Output the (x, y) coordinate of the center of the cell containing the given text.  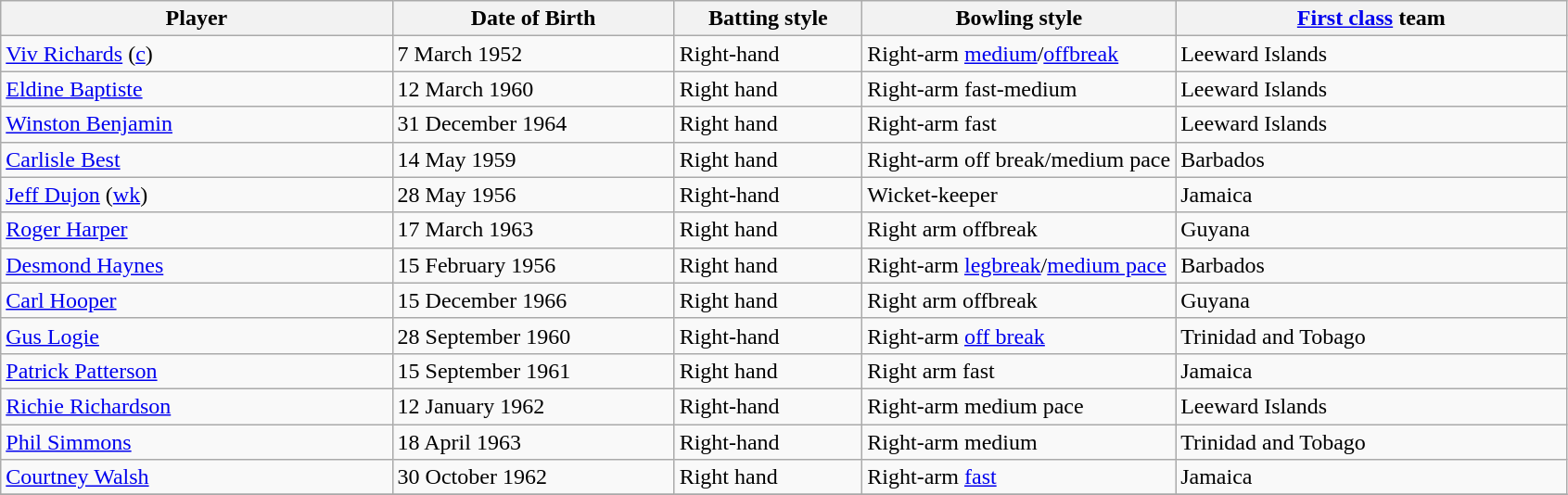
15 December 1966 (533, 300)
30 October 1962 (533, 477)
Richie Richardson (197, 406)
18 April 1963 (533, 442)
Eldine Baptiste (197, 89)
Desmond Haynes (197, 265)
Date of Birth (533, 19)
Bowling style (1019, 19)
Patrick Patterson (197, 371)
31 December 1964 (533, 124)
Roger Harper (197, 230)
12 January 1962 (533, 406)
14 May 1959 (533, 159)
Carl Hooper (197, 300)
Right-arm legbreak/medium pace (1019, 265)
Batting style (768, 19)
Wicket-keeper (1019, 195)
28 May 1956 (533, 195)
Gus Logie (197, 336)
17 March 1963 (533, 230)
Right-arm off break (1019, 336)
Right-arm medium (1019, 442)
Phil Simmons (197, 442)
Right-arm medium/offbreak (1019, 54)
28 September 1960 (533, 336)
First class team (1371, 19)
Courtney Walsh (197, 477)
15 February 1956 (533, 265)
Player (197, 19)
Right arm fast (1019, 371)
7 March 1952 (533, 54)
15 September 1961 (533, 371)
Right-arm medium pace (1019, 406)
12 March 1960 (533, 89)
Right-arm fast-medium (1019, 89)
Viv Richards (c) (197, 54)
Jeff Dujon (wk) (197, 195)
Right-arm off break/medium pace (1019, 159)
Winston Benjamin (197, 124)
Carlisle Best (197, 159)
